Determine the [x, y] coordinate at the center of the cell enclosing the given text.  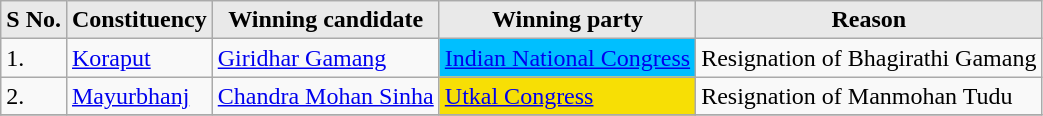
Resignation of Manmohan Tudu [869, 96]
Koraput [139, 58]
Winning candidate [326, 20]
Giridhar Gamang [326, 58]
Chandra Mohan Sinha [326, 96]
Resignation of Bhagirathi Gamang [869, 58]
Constituency [139, 20]
Winning party [567, 20]
1. [34, 58]
Indian National Congress [567, 58]
S No. [34, 20]
Mayurbhanj [139, 96]
2. [34, 96]
Reason [869, 20]
Utkal Congress [567, 96]
